Scan for the cell matching the given text and deliver its (x, y) coordinate at center. 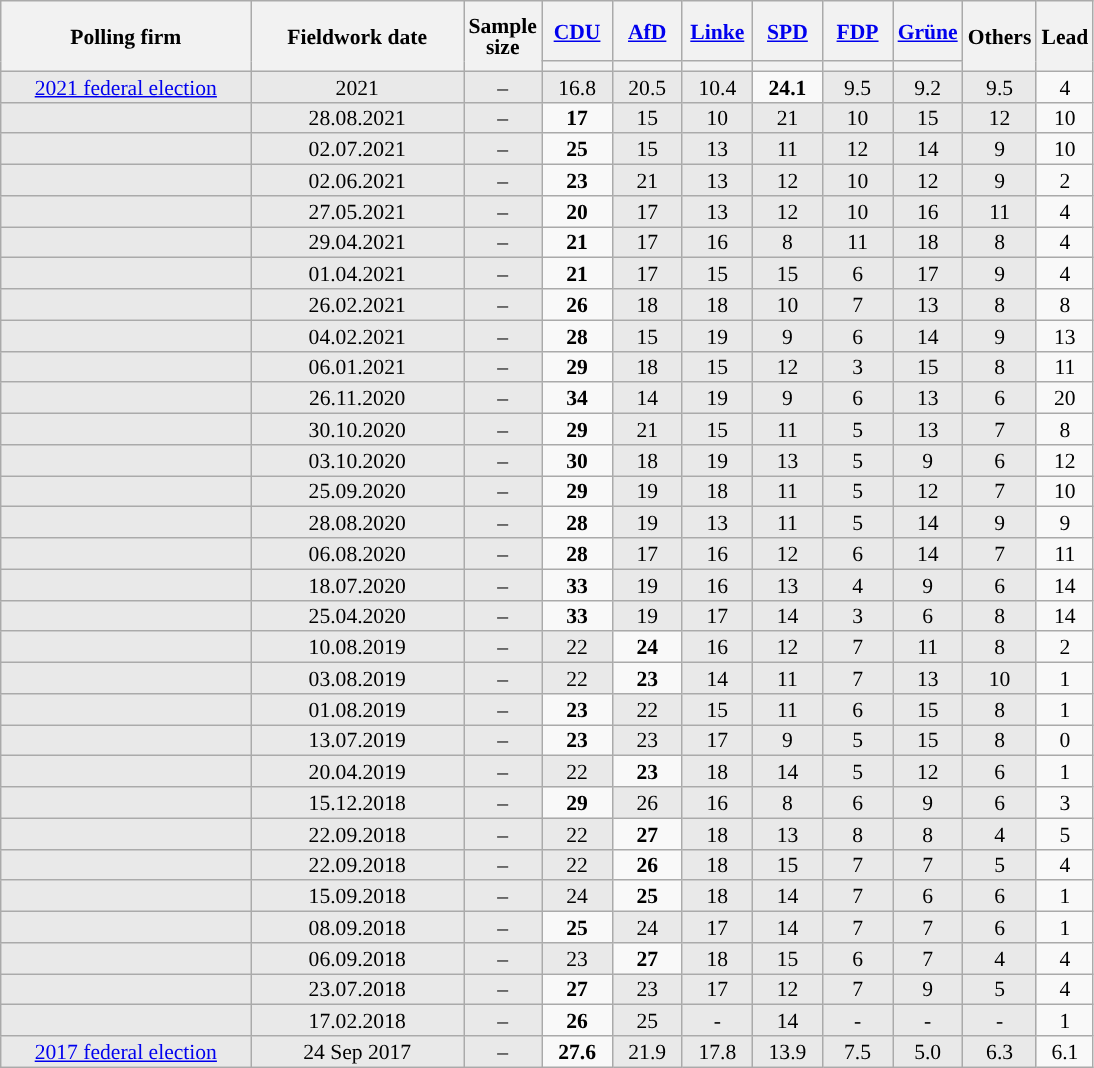
Linke (717, 31)
Grüne (928, 31)
34 (577, 398)
Polling firm (126, 36)
01.08.2019 (358, 710)
20.5 (647, 86)
26.02.2021 (358, 304)
7.5 (857, 1052)
28.08.2021 (358, 118)
06.09.2018 (358, 958)
CDU (577, 31)
2021 federal election (126, 86)
13.07.2019 (358, 740)
20.04.2019 (358, 772)
SPD (787, 31)
21.9 (647, 1052)
03.10.2020 (358, 460)
25.04.2020 (358, 616)
10.4 (717, 86)
16.8 (577, 86)
15.12.2018 (358, 802)
02.06.2021 (358, 180)
0 (1064, 740)
04.02.2021 (358, 336)
02.07.2021 (358, 150)
24 Sep 2017 (358, 1052)
10.08.2019 (358, 648)
24.1 (787, 86)
06.08.2020 (358, 554)
2021 (358, 86)
26.11.2020 (358, 398)
08.09.2018 (358, 928)
5.0 (928, 1052)
17.8 (717, 1052)
Others (1000, 36)
03.08.2019 (358, 678)
01.04.2021 (358, 274)
30.10.2020 (358, 430)
18.07.2020 (358, 584)
Fieldwork date (358, 36)
6.1 (1064, 1052)
29.04.2021 (358, 242)
13.9 (787, 1052)
23.07.2018 (358, 990)
2017 federal election (126, 1052)
27.05.2021 (358, 212)
27.6 (577, 1052)
15.09.2018 (358, 896)
28.08.2020 (358, 522)
FDP (857, 31)
17.02.2018 (358, 1020)
30 (577, 460)
9.2 (928, 86)
6.3 (1000, 1052)
AfD (647, 31)
Samplesize (503, 36)
25.09.2020 (358, 492)
06.01.2021 (358, 366)
Lead (1064, 36)
